From the cell containing the given text, extract its center point as (x, y) coordinate. 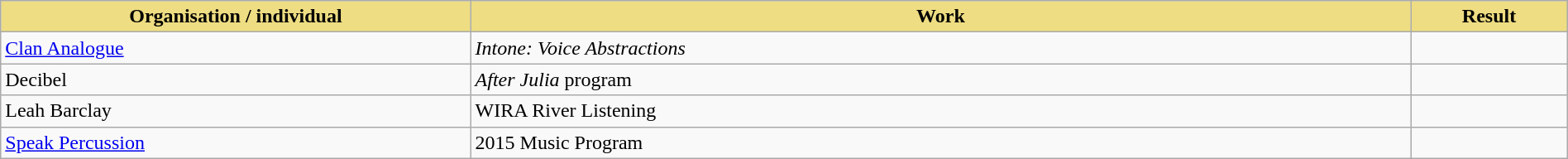
Clan Analogue (236, 48)
Intone: Voice Abstractions (941, 48)
Result (1489, 17)
2015 Music Program (941, 142)
Decibel (236, 79)
Organisation / individual (236, 17)
Work (941, 17)
Leah Barclay (236, 111)
WIRA River Listening (941, 111)
Speak Percussion (236, 142)
After Julia program (941, 79)
